Search for the cell housing the specified text and yield its (X, Y) center coordinate. 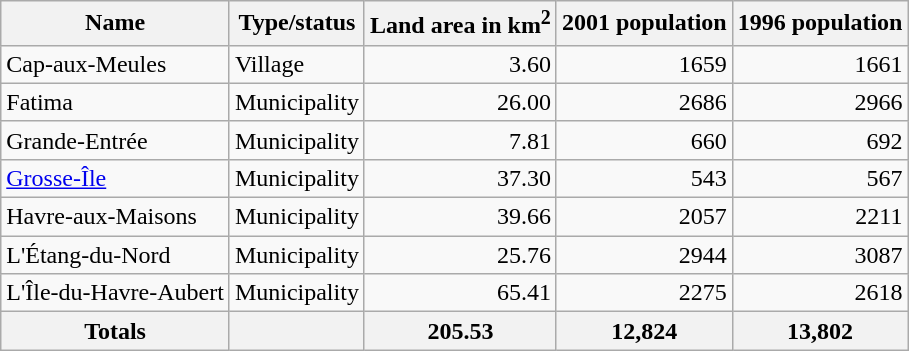
Grande-Entrée (116, 140)
1996 population (820, 24)
Fatima (116, 102)
65.41 (460, 293)
Name (116, 24)
3087 (820, 255)
12,824 (644, 331)
Land area in km2 (460, 24)
Totals (116, 331)
39.66 (460, 217)
Grosse-Île (116, 178)
37.30 (460, 178)
2966 (820, 102)
543 (644, 178)
1661 (820, 64)
660 (644, 140)
2618 (820, 293)
205.53 (460, 331)
2275 (644, 293)
Type/status (296, 24)
7.81 (460, 140)
2686 (644, 102)
1659 (644, 64)
567 (820, 178)
25.76 (460, 255)
Havre-aux-Maisons (116, 217)
Cap-aux-Meules (116, 64)
L'Île-du-Havre-Aubert (116, 293)
2001 population (644, 24)
L'Étang-du-Nord (116, 255)
692 (820, 140)
2211 (820, 217)
Village (296, 64)
26.00 (460, 102)
13,802 (820, 331)
2944 (644, 255)
3.60 (460, 64)
2057 (644, 217)
